For the text-containing cell, return its midpoint in (X, Y) coordinate format. 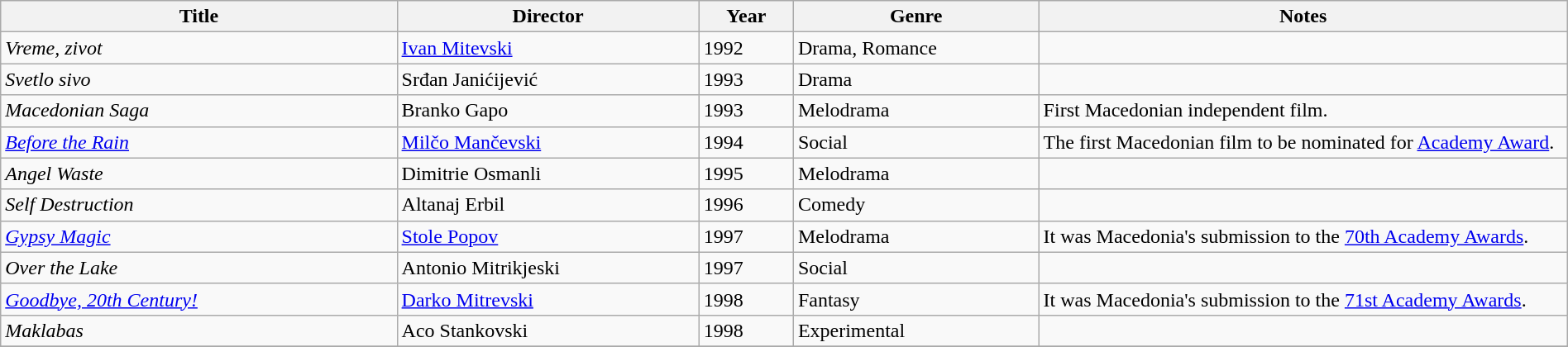
First Macedonian independent film. (1303, 111)
Milčo Mančevski (547, 142)
Vreme, zivot (198, 48)
Goodbye, 20th Century! (198, 299)
Notes (1303, 17)
Antonio Mitrikjeski (547, 268)
Fantasy (916, 299)
It was Macedonia's submission to the 71st Academy Awards. (1303, 299)
Self Destruction (198, 205)
Drama (916, 79)
1992 (746, 48)
1995 (746, 173)
Svetlo sivo (198, 79)
Angel Waste (198, 173)
Over the Lake (198, 268)
The first Macedonian film to be nominated for Academy Award. (1303, 142)
Title (198, 17)
Experimental (916, 330)
Comedy (916, 205)
Maklabas (198, 330)
Darko Mitrevski (547, 299)
Branko Gapo (547, 111)
Srđan Janićijević (547, 79)
Drama, Romance (916, 48)
Ivan Mitevski (547, 48)
1994 (746, 142)
Gypsy Magic (198, 236)
Year (746, 17)
It was Macedonia's submission to the 70th Academy Awards. (1303, 236)
Director (547, 17)
Genre (916, 17)
Macedonian Saga (198, 111)
1996 (746, 205)
Dimitrie Osmanli (547, 173)
Before the Rain (198, 142)
Stole Popov (547, 236)
Aco Stankovski (547, 330)
Altanaj Erbil (547, 205)
